Pinpoint the cell where the given text exists, returning its [x, y] midpoint coordinate. 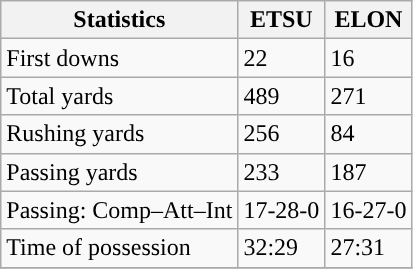
489 [282, 96]
Total yards [120, 96]
16 [368, 58]
ELON [368, 20]
Time of possession [120, 248]
Passing yards [120, 172]
First downs [120, 58]
187 [368, 172]
22 [282, 58]
271 [368, 96]
84 [368, 134]
256 [282, 134]
ETSU [282, 20]
Statistics [120, 20]
Passing: Comp–Att–Int [120, 210]
16-27-0 [368, 210]
233 [282, 172]
Rushing yards [120, 134]
17-28-0 [282, 210]
32:29 [282, 248]
27:31 [368, 248]
